Output the (x, y) coordinate of the center of the cell containing the given text.  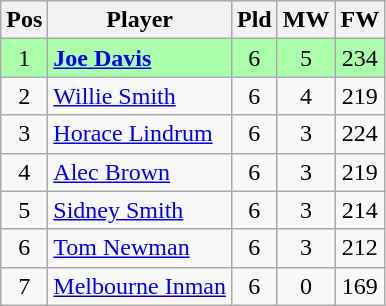
Sidney Smith (140, 210)
0 (306, 286)
224 (360, 134)
Willie Smith (140, 96)
Pos (24, 20)
214 (360, 210)
Player (140, 20)
MW (306, 20)
Melbourne Inman (140, 286)
FW (360, 20)
Tom Newman (140, 248)
169 (360, 286)
7 (24, 286)
Joe Davis (140, 58)
Pld (254, 20)
212 (360, 248)
234 (360, 58)
1 (24, 58)
Alec Brown (140, 172)
Horace Lindrum (140, 134)
2 (24, 96)
